Detect which cell encompasses the target text, then output its (X, Y) center coordinate. 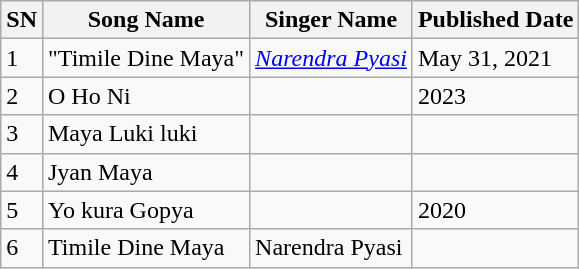
6 (22, 248)
Song Name (146, 20)
"Timile Dine Maya" (146, 58)
Jyan Maya (146, 172)
Published Date (495, 20)
4 (22, 172)
3 (22, 134)
O Ho Ni (146, 96)
Timile Dine Maya (146, 248)
SN (22, 20)
2020 (495, 210)
Yo kura Gopya (146, 210)
2023 (495, 96)
2 (22, 96)
May 31, 2021 (495, 58)
Singer Name (332, 20)
1 (22, 58)
5 (22, 210)
Maya Luki luki (146, 134)
